Find where the given text appears and provide that cell's center as [x, y] coordinate. 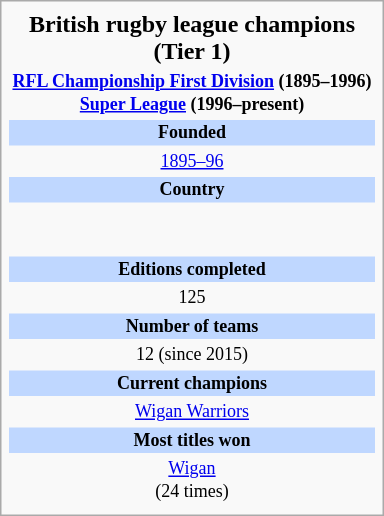
1895–96 [192, 162]
12 (since 2015) [192, 355]
Most titles won [192, 441]
Wigan(24 times) [192, 480]
125 [192, 298]
Wigan Warriors [192, 412]
Number of teams [192, 327]
Country [192, 190]
Founded [192, 133]
British rugby league champions (Tier 1) [192, 38]
Editions completed [192, 270]
RFL Championship First Division (1895–1996)Super League (1996–present) [192, 93]
Current champions [192, 384]
